From the cell containing the given text, extract its center point as [X, Y] coordinate. 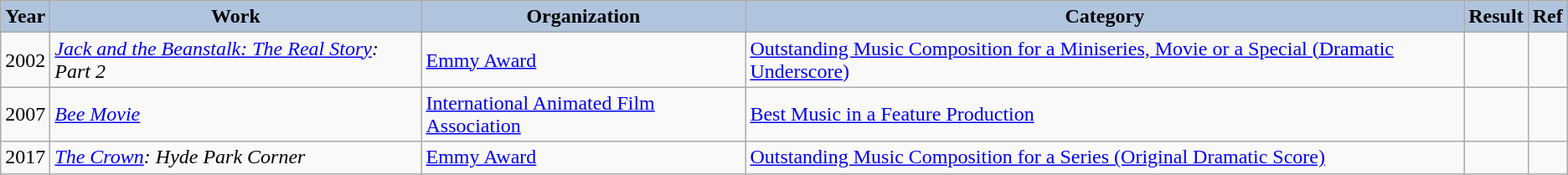
Bee Movie [236, 114]
Best Music in a Feature Production [1105, 114]
Outstanding Music Composition for a Series (Original Dramatic Score) [1105, 157]
International Animated Film Association [583, 114]
Organization [583, 17]
2017 [25, 157]
2002 [25, 60]
Result [1496, 17]
Category [1105, 17]
The Crown: Hyde Park Corner [236, 157]
Ref [1548, 17]
Work [236, 17]
Year [25, 17]
2007 [25, 114]
Outstanding Music Composition for a Miniseries, Movie or a Special (Dramatic Underscore) [1105, 60]
Jack and the Beanstalk: The Real Story: Part 2 [236, 60]
